Search for the cell housing the specified text and yield its (x, y) center coordinate. 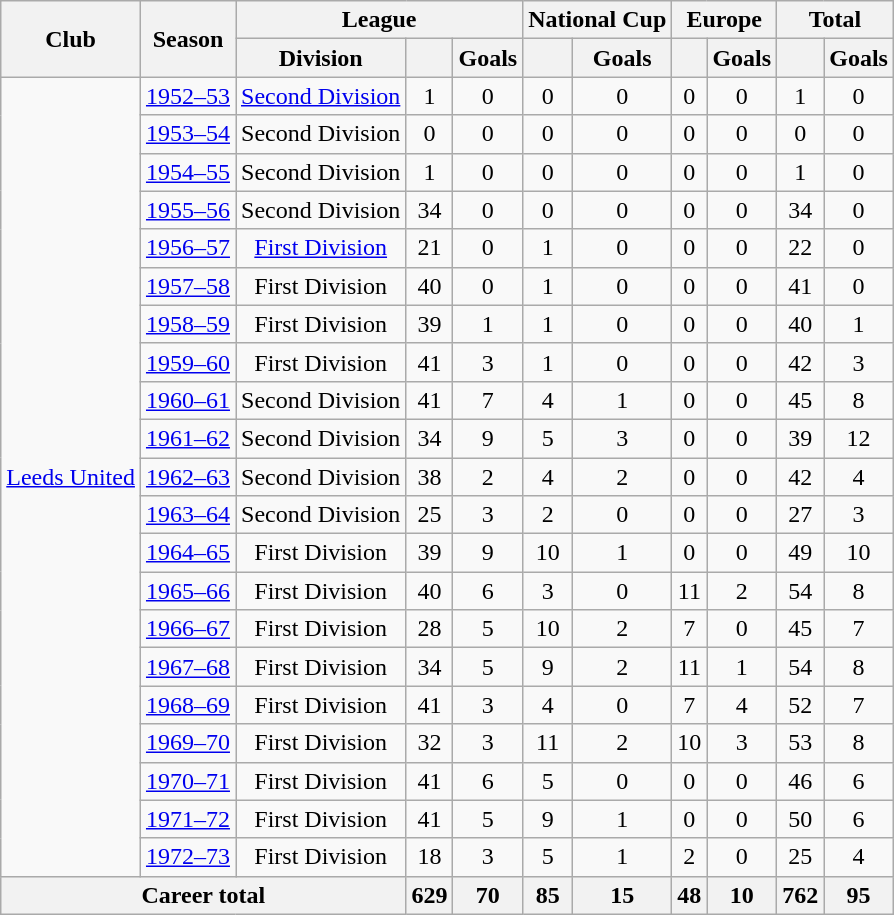
38 (430, 477)
95 (859, 895)
1960–61 (188, 400)
46 (800, 781)
1969–70 (188, 743)
1961–62 (188, 438)
1953–54 (188, 134)
1954–55 (188, 172)
762 (800, 895)
1956–57 (188, 248)
League (380, 20)
49 (800, 553)
Career total (204, 895)
27 (800, 515)
1963–64 (188, 515)
Total (836, 20)
21 (430, 248)
1964–65 (188, 553)
50 (800, 819)
National Cup (598, 20)
1967–68 (188, 667)
Season (188, 39)
1962–63 (188, 477)
1968–69 (188, 705)
Leeds United (71, 476)
85 (548, 895)
Division (321, 58)
1959–60 (188, 362)
1971–72 (188, 819)
1955–56 (188, 210)
18 (430, 857)
22 (800, 248)
1952–53 (188, 96)
28 (430, 629)
1970–71 (188, 781)
53 (800, 743)
70 (488, 895)
48 (690, 895)
1972–73 (188, 857)
32 (430, 743)
1966–67 (188, 629)
629 (430, 895)
1965–66 (188, 591)
Club (71, 39)
52 (800, 705)
15 (622, 895)
Europe (724, 20)
1958–59 (188, 324)
12 (859, 438)
1957–58 (188, 286)
